Return [X, Y] of the center of cell containing provided text 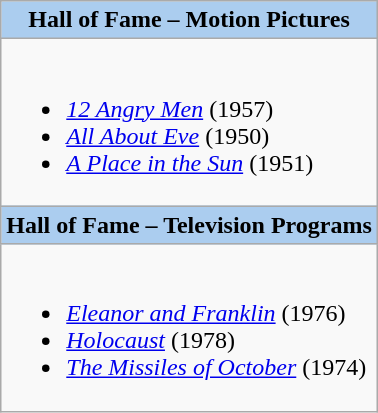
Hall of Fame – Motion Pictures [190, 20]
12 Angry Men (1957)All About Eve (1950)A Place in the Sun (1951) [190, 122]
Eleanor and Franklin (1976)Holocaust (1978)The Missiles of October (1974) [190, 328]
Hall of Fame – Television Programs [190, 225]
